Provide the (X, Y) coordinate of the cell's center where the given text is located.  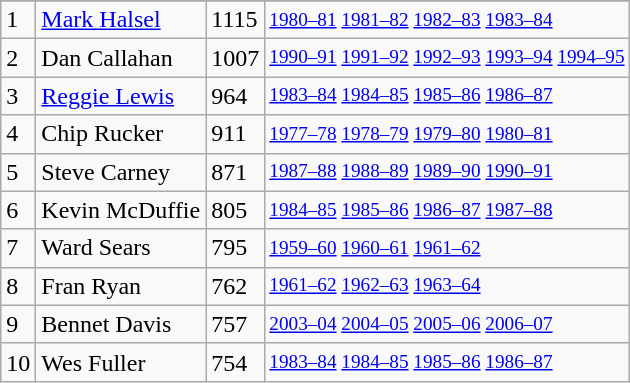
3 (18, 96)
1007 (236, 58)
2 (18, 58)
Chip Rucker (121, 134)
1987–88 1988–89 1989–90 1990–91 (447, 172)
Bennet Davis (121, 324)
9 (18, 324)
Kevin McDuffie (121, 210)
1980–81 1981–82 1982–83 1983–84 (447, 20)
911 (236, 134)
757 (236, 324)
1977–78 1978–79 1979–80 1980–81 (447, 134)
Dan Callahan (121, 58)
Wes Fuller (121, 362)
8 (18, 286)
1961–62 1962–63 1963–64 (447, 286)
1990–91 1991–92 1992–93 1993–94 1994–95 (447, 58)
1959–60 1960–61 1961–62 (447, 248)
762 (236, 286)
964 (236, 96)
1 (18, 20)
Fran Ryan (121, 286)
7 (18, 248)
1115 (236, 20)
4 (18, 134)
871 (236, 172)
Steve Carney (121, 172)
754 (236, 362)
10 (18, 362)
Reggie Lewis (121, 96)
5 (18, 172)
Mark Halsel (121, 20)
805 (236, 210)
2003–04 2004–05 2005–06 2006–07 (447, 324)
Ward Sears (121, 248)
795 (236, 248)
1984–85 1985–86 1986–87 1987–88 (447, 210)
6 (18, 210)
